Search for the cell housing the specified text and yield its (X, Y) center coordinate. 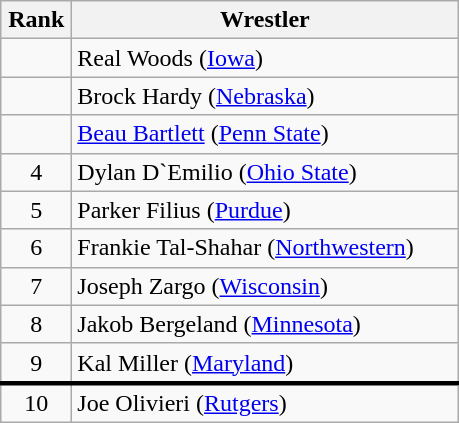
8 (36, 324)
Beau Bartlett (Penn State) (265, 134)
Rank (36, 20)
Wrestler (265, 20)
Dylan D`Emilio (Ohio State) (265, 172)
Real Woods (Iowa) (265, 58)
Frankie Tal-Shahar (Northwestern) (265, 248)
Jakob Bergeland (Minnesota) (265, 324)
5 (36, 210)
Parker Filius (Purdue) (265, 210)
4 (36, 172)
Kal Miller (Maryland) (265, 363)
7 (36, 286)
Joe Olivieri (Rutgers) (265, 403)
Brock Hardy (Nebraska) (265, 96)
10 (36, 403)
6 (36, 248)
Joseph Zargo (Wisconsin) (265, 286)
9 (36, 363)
